Find where the given text appears and provide that cell's center as [X, Y] coordinate. 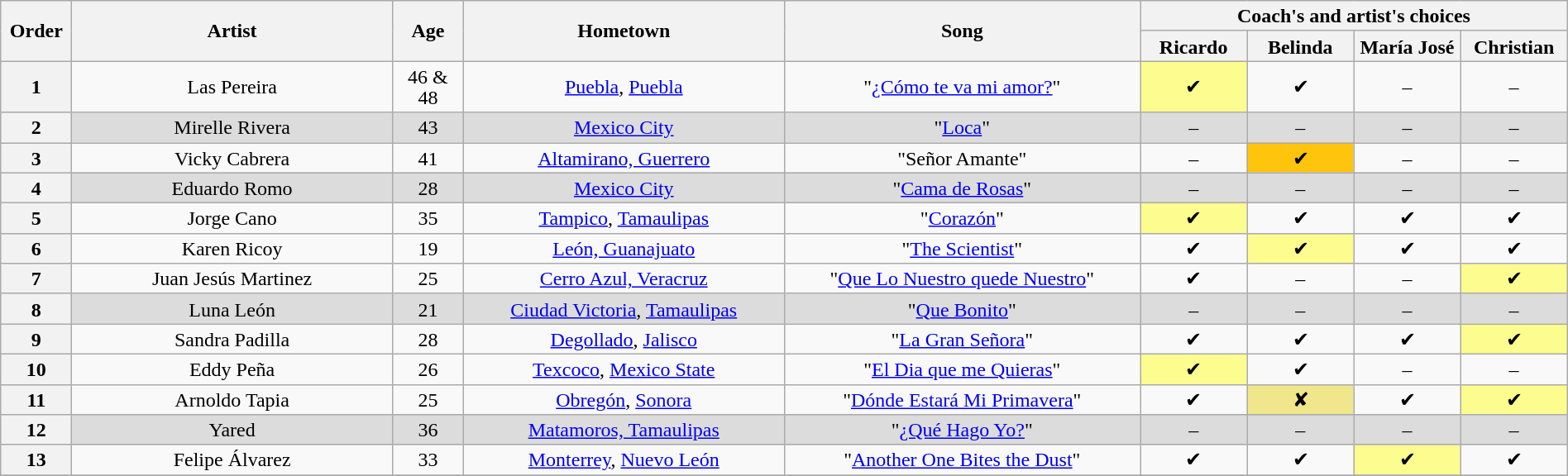
12 [36, 430]
Jorge Cano [232, 218]
46 & 48 [428, 87]
Yared [232, 430]
Las Pereira [232, 87]
33 [428, 459]
"Loca" [963, 127]
Belinda [1300, 46]
Tampico, Tamaulipas [624, 218]
1 [36, 87]
"Cama de Rosas" [963, 188]
Degollado, Jalisco [624, 339]
43 [428, 127]
"Corazón" [963, 218]
Texcoco, Mexico State [624, 369]
"Señor Amante" [963, 157]
Karen Ricoy [232, 248]
Song [963, 31]
11 [36, 400]
Cerro Azul, Veracruz [624, 279]
21 [428, 309]
Luna León [232, 309]
"Que Lo Nuestro quede Nuestro" [963, 279]
Eduardo Romo [232, 188]
Obregón, Sonora [624, 400]
"¿Qué Hago Yo?" [963, 430]
Hometown [624, 31]
Monterrey, Nuevo León [624, 459]
"La Gran Señora" [963, 339]
Artist [232, 31]
"Another One Bites the Dust" [963, 459]
León, Guanajuato [624, 248]
"El Dia que me Quieras" [963, 369]
"Que Bonito" [963, 309]
19 [428, 248]
Puebla, Puebla [624, 87]
2 [36, 127]
Coach's and artist's choices [1355, 17]
María José [1408, 46]
Felipe Álvarez [232, 459]
26 [428, 369]
"Dónde Estará Mi Primavera" [963, 400]
Vicky Cabrera [232, 157]
Eddy Peña [232, 369]
Juan Jesús Martinez [232, 279]
Ricardo [1194, 46]
4 [36, 188]
35 [428, 218]
Mirelle Rivera [232, 127]
41 [428, 157]
Arnoldo Tapia [232, 400]
✘ [1300, 400]
Sandra Padilla [232, 339]
6 [36, 248]
Age [428, 31]
7 [36, 279]
"¿Cómo te va mi amor?" [963, 87]
Order [36, 31]
Ciudad Victoria, Tamaulipas [624, 309]
5 [36, 218]
Christian [1513, 46]
"The Scientist" [963, 248]
8 [36, 309]
Matamoros, Tamaulipas [624, 430]
36 [428, 430]
10 [36, 369]
13 [36, 459]
Altamirano, Guerrero [624, 157]
3 [36, 157]
9 [36, 339]
